Scan for the cell matching the given text and deliver its [X, Y] coordinate at center. 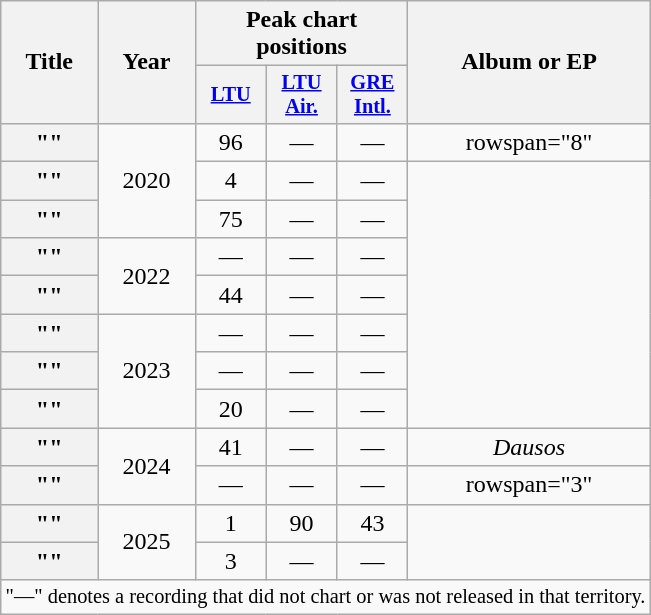
44 [230, 295]
2024 [147, 466]
Album or EP [529, 62]
"—" denotes a recording that did not chart or was not released in that territory. [326, 597]
rowspan="3" [529, 485]
4 [230, 181]
LTU [230, 95]
43 [372, 523]
GREIntl. [372, 95]
75 [230, 219]
2025 [147, 542]
96 [230, 142]
Peak chart positions [302, 34]
20 [230, 409]
2020 [147, 180]
41 [230, 447]
Dausos [529, 447]
rowspan="8" [529, 142]
90 [302, 523]
LTUAir. [302, 95]
2022 [147, 276]
2023 [147, 371]
Year [147, 62]
1 [230, 523]
3 [230, 561]
Title [50, 62]
